Locate the cell with the specified text and output its (X, Y) center coordinate. 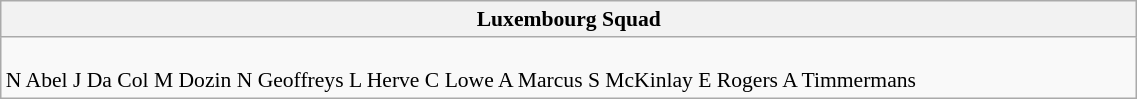
Luxembourg Squad (569, 19)
N Abel J Da Col M Dozin N Geoffreys L Herve C Lowe A Marcus S McKinlay E Rogers A Timmermans (569, 68)
